Provide the [x, y] coordinate of the cell's center where the given text is located.  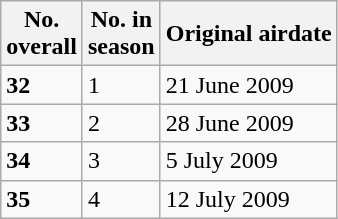
28 June 2009 [248, 123]
32 [42, 85]
5 July 2009 [248, 161]
Original airdate [248, 34]
4 [121, 199]
12 July 2009 [248, 199]
35 [42, 199]
21 June 2009 [248, 85]
No. inseason [121, 34]
1 [121, 85]
3 [121, 161]
No.overall [42, 34]
34 [42, 161]
33 [42, 123]
2 [121, 123]
